Identify which cell holds the provided text, then report its [X, Y] central coordinate. 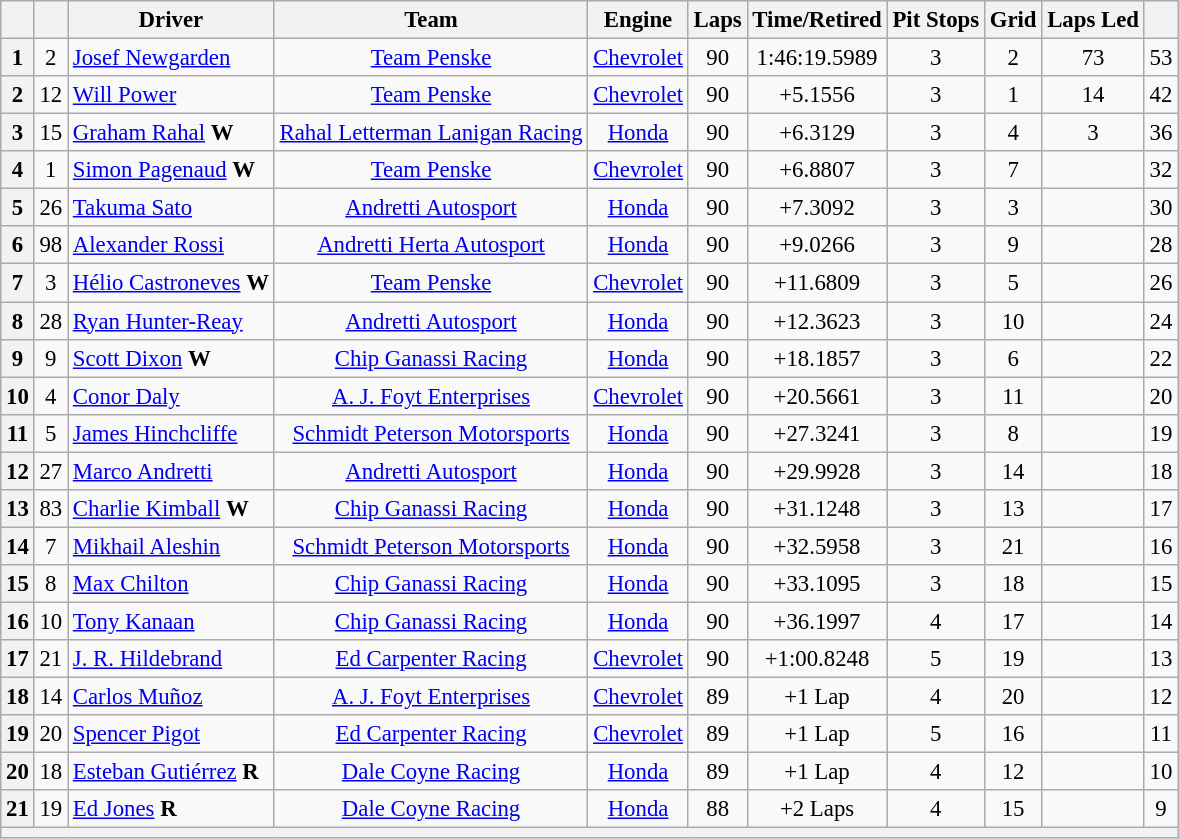
Esteban Gutiérrez R [172, 772]
24 [1160, 321]
Time/Retired [817, 20]
Simon Pagenaud W [172, 170]
Pit Stops [936, 20]
Laps Led [1093, 20]
+20.5661 [817, 396]
Alexander Rossi [172, 245]
Charlie Kimball W [172, 509]
+6.8807 [817, 170]
Hélio Castroneves W [172, 283]
+1:00.8248 [817, 659]
+9.0266 [817, 245]
73 [1093, 58]
+6.3129 [817, 133]
Mikhail Aleshin [172, 546]
36 [1160, 133]
Carlos Muñoz [172, 697]
Graham Rahal W [172, 133]
+11.6809 [817, 283]
+2 Laps [817, 809]
Takuma Sato [172, 208]
+18.1857 [817, 358]
+7.3092 [817, 208]
+33.1095 [817, 584]
+32.5958 [817, 546]
Spencer Pigot [172, 734]
Ed Jones R [172, 809]
Tony Kanaan [172, 621]
Grid [1012, 20]
Driver [172, 20]
Max Chilton [172, 584]
27 [50, 471]
30 [1160, 208]
Marco Andretti [172, 471]
Engine [638, 20]
1:46:19.5989 [817, 58]
+12.3623 [817, 321]
Rahal Letterman Lanigan Racing [431, 133]
22 [1160, 358]
+36.1997 [817, 621]
32 [1160, 170]
Laps [718, 20]
Team [431, 20]
98 [50, 245]
Conor Daly [172, 396]
James Hinchcliffe [172, 433]
+5.1556 [817, 95]
88 [718, 809]
Ryan Hunter-Reay [172, 321]
J. R. Hildebrand [172, 659]
83 [50, 509]
42 [1160, 95]
+29.9928 [817, 471]
Will Power [172, 95]
+31.1248 [817, 509]
Andretti Herta Autosport [431, 245]
Scott Dixon W [172, 358]
53 [1160, 58]
Josef Newgarden [172, 58]
+27.3241 [817, 433]
